Locate the cell with the specified text and output its [X, Y] center coordinate. 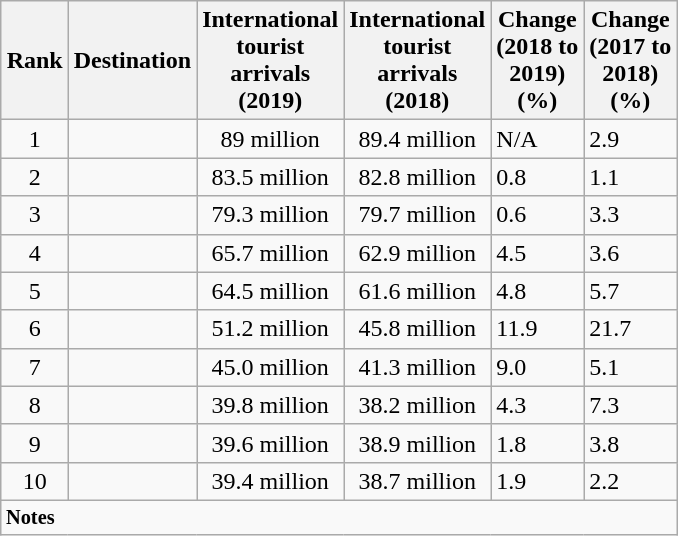
1 [34, 139]
79.7 million [418, 215]
45.8 million [418, 329]
10 [34, 481]
7.3 [630, 405]
8 [34, 405]
3.8 [630, 443]
International tourist arrivals (2018) [418, 60]
4.5 [538, 253]
Destination [132, 60]
5 [34, 291]
0.6 [538, 215]
N/A [538, 139]
4.8 [538, 291]
65.7 million [270, 253]
1.8 [538, 443]
82.8 million [418, 177]
9 [34, 443]
International tourist arrivals (2019) [270, 60]
11.9 [538, 329]
2 [34, 177]
61.6 million [418, 291]
89.4 million [418, 139]
41.3 million [418, 367]
21.7 [630, 329]
Change (2017 to 2018) (%) [630, 60]
5.7 [630, 291]
64.5 million [270, 291]
3.6 [630, 253]
89 million [270, 139]
1.1 [630, 177]
79.3 million [270, 215]
62.9 million [418, 253]
4.3 [538, 405]
0.8 [538, 177]
4 [34, 253]
1.9 [538, 481]
5.1 [630, 367]
39.4 million [270, 481]
3.3 [630, 215]
38.2 million [418, 405]
2.2 [630, 481]
2.9 [630, 139]
7 [34, 367]
51.2 million [270, 329]
39.8 million [270, 405]
39.6 million [270, 443]
83.5 million [270, 177]
9.0 [538, 367]
Rank [34, 60]
38.7 million [418, 481]
45.0 million [270, 367]
Change (2018 to 2019) (%) [538, 60]
3 [34, 215]
6 [34, 329]
Notes [339, 517]
38.9 million [418, 443]
